Return [X, Y] of the center of cell containing provided text 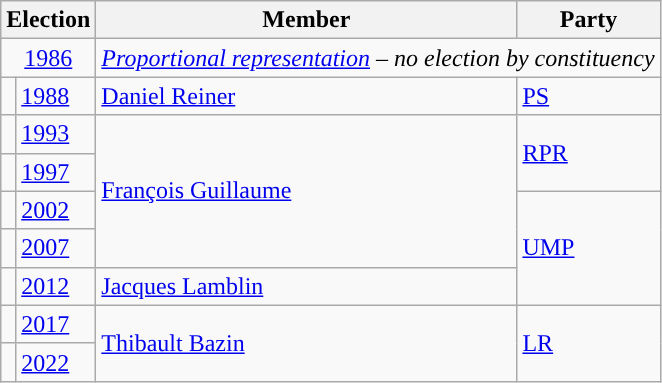
2012 [56, 286]
1988 [56, 96]
Daniel Reiner [306, 96]
2007 [56, 248]
2002 [56, 210]
RPR [588, 153]
UMP [588, 248]
2017 [56, 324]
1993 [56, 134]
Election [48, 20]
Proportional representation – no election by constituency [378, 58]
François Guillaume [306, 191]
LR [588, 343]
Party [588, 20]
1986 [48, 58]
1997 [56, 172]
Thibault Bazin [306, 343]
PS [588, 96]
Jacques Lamblin [306, 286]
Member [306, 20]
2022 [56, 362]
